Return the [X, Y] coordinate for the center point of the cell that contains the specified text.  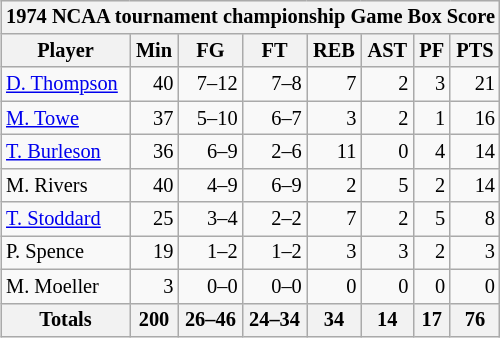
P. Spence [66, 253]
D. Thompson [66, 84]
36 [154, 152]
37 [154, 118]
6–7 [274, 118]
8 [475, 219]
1974 NCAA tournament championship Game Box Score [250, 17]
T. Burleson [66, 152]
200 [154, 320]
11 [334, 152]
2–2 [274, 219]
PTS [475, 51]
1 [432, 118]
REB [334, 51]
PF [432, 51]
21 [475, 84]
Min [154, 51]
M. Towe [66, 118]
T. Stoddard [66, 219]
2–6 [274, 152]
M. Rivers [66, 185]
Totals [66, 320]
76 [475, 320]
26–46 [210, 320]
FG [210, 51]
3–4 [210, 219]
16 [475, 118]
Player [66, 51]
34 [334, 320]
AST [387, 51]
FT [274, 51]
M. Moeller [66, 286]
25 [154, 219]
17 [432, 320]
5–10 [210, 118]
4–9 [210, 185]
7–8 [274, 84]
19 [154, 253]
4 [432, 152]
7–12 [210, 84]
24–34 [274, 320]
